Extract the [x, y] coordinate from the center of the cell holding the provided text.  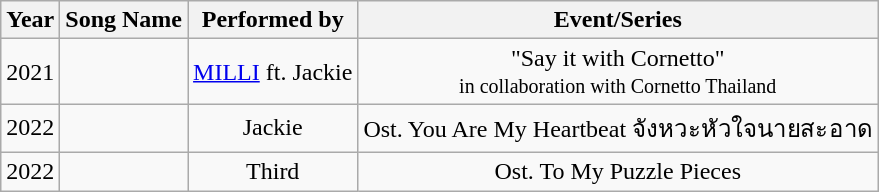
Ost. To My Puzzle Pieces [618, 171]
Ost. You Are My Heartbeat จังหวะหัวใจนายสะอาด [618, 128]
Third [273, 171]
Jackie [273, 128]
Event/Series [618, 20]
2021 [30, 72]
"Say it with Cornetto"in collaboration with Cornetto Thailand [618, 72]
Song Name [124, 20]
MILLI ft. Jackie [273, 72]
Performed by [273, 20]
Year [30, 20]
